Search for the cell housing the specified text and yield its (X, Y) center coordinate. 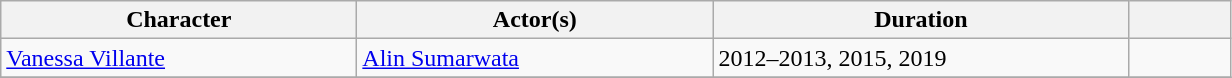
Character (179, 20)
Alin Sumarwata (535, 58)
Actor(s) (535, 20)
2012–2013, 2015, 2019 (921, 58)
Duration (921, 20)
Vanessa Villante (179, 58)
